Capture the cell that displays the provided text and extract its [X, Y] central coordinate. 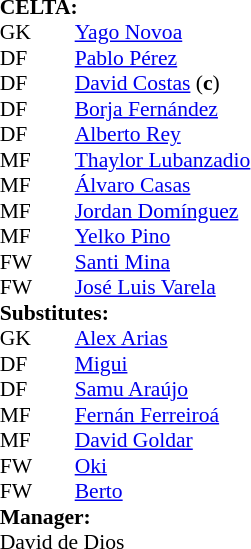
Yelko Pino [163, 237]
Alberto Rey [163, 135]
Pablo Pérez [163, 58]
Berto [163, 491]
José Luis Varela [163, 287]
Yago Novoa [163, 33]
Álvaro Casas [163, 185]
David Goldar [163, 441]
Borja Fernández [163, 109]
Migui [163, 364]
Oki [163, 466]
Substitutes: [126, 313]
Jordan Domínguez [163, 211]
Alex Arias [163, 339]
Samu Araújo [163, 389]
Fernán Ferreiroá [163, 415]
David Costas (c) [163, 83]
Santi Mina [163, 262]
Thaylor Lubanzadio [163, 160]
